Provide the (X, Y) coordinate of the cell's center where the given text is located.  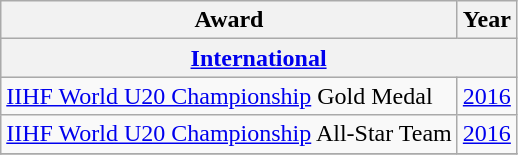
Year (486, 20)
Award (230, 20)
IIHF World U20 Championship Gold Medal (230, 96)
International (259, 58)
IIHF World U20 Championship All-Star Team (230, 134)
